Determine the (X, Y) coordinate at the center of the cell enclosing the given text.  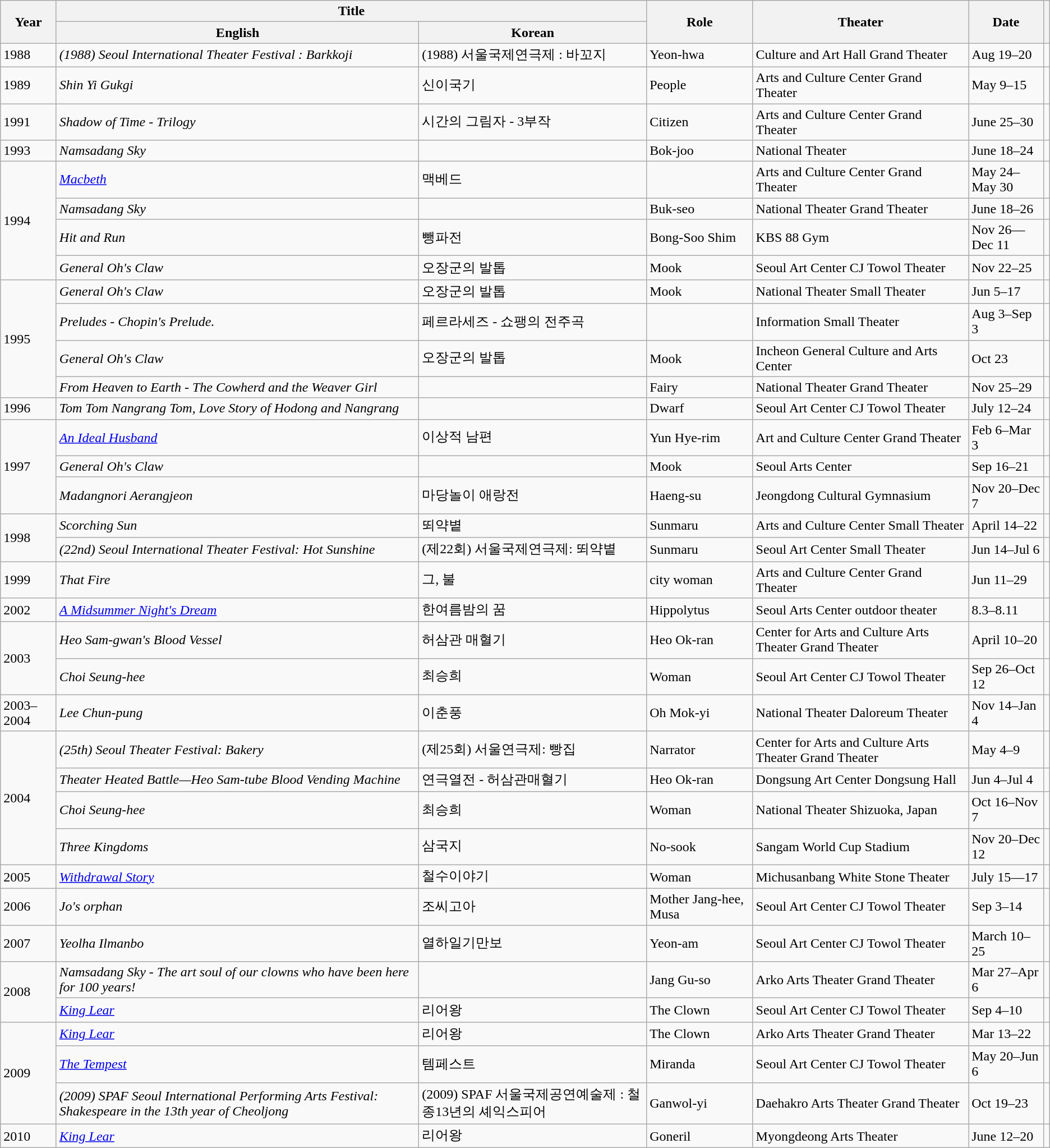
Sep 26–Oct 12 (1006, 677)
People (700, 85)
1993 (29, 151)
Fairy (700, 387)
Korean (533, 33)
Nov 22–25 (1006, 268)
April 14–22 (1006, 525)
Jun 4–Jul 4 (1006, 780)
Sep 4–10 (1006, 1010)
Three Kingdoms (237, 846)
2008 (29, 992)
2005 (29, 876)
Nov 25–29 (1006, 387)
페르라세즈 - 쇼팽의 전주곡 (533, 322)
Dongsung Art Center Dongsung Hall (860, 780)
Shadow of Time - Trilogy (237, 121)
시간의 그림자 - 3부작 (533, 121)
2010 (29, 1136)
(1988) Seoul International Theater Festival : Barkkoji (237, 55)
1995 (29, 339)
(2009) SPAF 서울국제공연예술제 : 철종13년의 셰익스피어 (533, 1103)
May 4–9 (1006, 750)
1994 (29, 221)
National Theater (860, 151)
뺑파전 (533, 238)
June 18–24 (1006, 151)
(제25회) 서울연극제: 빵집 (533, 750)
Culture and Art Hall Grand Theater (860, 55)
Nov 20–Dec 7 (1006, 495)
Buk-seo (700, 209)
Aug 19–20 (1006, 55)
Bok-joo (700, 151)
Jo's orphan (237, 907)
Seoul Arts Center (860, 466)
1996 (29, 408)
Information Small Theater (860, 322)
May 9–15 (1006, 85)
1988 (29, 55)
열하일기만보 (533, 944)
(25th) Seoul Theater Festival: Bakery (237, 750)
Mar 13–22 (1006, 1034)
허삼관 매혈기 (533, 640)
Madangnori Aerangjeon (237, 495)
Nov 14–Jan 4 (1006, 713)
Preludes - Chopin's Prelude. (237, 322)
A Midsummer Night's Dream (237, 610)
May 24–May 30 (1006, 180)
Heo Sam-gwan's Blood Vessel (237, 640)
June 25–30 (1006, 121)
Oh Mok-yi (700, 713)
Theater Heated Battle—Heo Sam-tube Blood Vending Machine (237, 780)
English (237, 33)
연극열전 - 허삼관매혈기 (533, 780)
National Theater Shizuoka, Japan (860, 810)
(2009) SPAF Seoul International Performing Arts Festival: Shakespeare in the 13th year of Cheoljong (237, 1103)
KBS 88 Gym (860, 238)
Citizen (700, 121)
Lee Chun-pung (237, 713)
1998 (29, 538)
Dwarf (700, 408)
Mother Jang-hee, Musa (700, 907)
철수이야기 (533, 876)
2003–2004 (29, 713)
1989 (29, 85)
Seoul Art Center Small Theater (860, 550)
Jeongdong Cultural Gymnasium (860, 495)
No-sook (700, 846)
이춘풍 (533, 713)
city woman (700, 579)
이상적 남편 (533, 438)
Seoul Arts Center outdoor theater (860, 610)
March 10–25 (1006, 944)
마당놀이 애랑전 (533, 495)
Jun 5–17 (1006, 292)
Bong-Soo Shim (700, 238)
The Tempest (237, 1064)
From Heaven to Earth - The Cowherd and the Weaver Girl (237, 387)
1991 (29, 121)
Yeolha Ilmanbo (237, 944)
Withdrawal Story (237, 876)
뙤약볕 (533, 525)
Arts and Culture Center Small Theater (860, 525)
Shin Yi Gukgi (237, 85)
Role (700, 22)
2004 (29, 798)
July 12–24 (1006, 408)
Namsadang Sky - The art soul of our clowns who have been here for 100 years! (237, 980)
Narrator (700, 750)
Aug 3–Sep 3 (1006, 322)
Myongdeong Arts Theater (860, 1136)
National Theater Daloreum Theater (860, 713)
8.3–8.11 (1006, 610)
Yun Hye-rim (700, 438)
Feb 6–Mar 3 (1006, 438)
템페스트 (533, 1064)
신이국기 (533, 85)
Oct 16–Nov 7 (1006, 810)
Art and Culture Center Grand Theater (860, 438)
Sep 3–14 (1006, 907)
April 10–20 (1006, 640)
2009 (29, 1073)
(22nd) Seoul International Theater Festival: Hot Sunshine (237, 550)
Date (1006, 22)
Sep 16–21 (1006, 466)
Goneril (700, 1136)
Oct 19–23 (1006, 1103)
National Theater Small Theater (860, 292)
Nov 20–Dec 12 (1006, 846)
Mar 27–Apr 6 (1006, 980)
2003 (29, 658)
June 12–20 (1006, 1136)
한여름밤의 꿈 (533, 610)
Incheon General Culture and Arts Center (860, 358)
(1988) 서울국제연극제 : 바꼬지 (533, 55)
Haeng-su (700, 495)
2007 (29, 944)
July 15—17 (1006, 876)
Nov 26—Dec 11 (1006, 238)
Miranda (700, 1064)
1999 (29, 579)
May 20–Jun 6 (1006, 1064)
삼국지 (533, 846)
Oct 23 (1006, 358)
Ganwol-yi (700, 1103)
Tom Tom Nangrang Tom, Love Story of Hodong and Nangrang (237, 408)
June 18–26 (1006, 209)
Daehakro Arts Theater Grand Theater (860, 1103)
Macbeth (237, 180)
An Ideal Husband (237, 438)
1997 (29, 466)
That Fire (237, 579)
조씨고아 (533, 907)
Title (351, 11)
Yeon-hwa (700, 55)
Jun 11–29 (1006, 579)
Year (29, 22)
그, 불 (533, 579)
Hippolytus (700, 610)
Theater (860, 22)
Sangam World Cup Stadium (860, 846)
(제22회) 서울국제연극제: 뙤약볕 (533, 550)
Hit and Run (237, 238)
2002 (29, 610)
Jang Gu-so (700, 980)
Yeon-am (700, 944)
Michusanbang White Stone Theater (860, 876)
2006 (29, 907)
Scorching Sun (237, 525)
Jun 14–Jul 6 (1006, 550)
맥베드 (533, 180)
